Pinpoint the cell where the given text exists, returning its (x, y) midpoint coordinate. 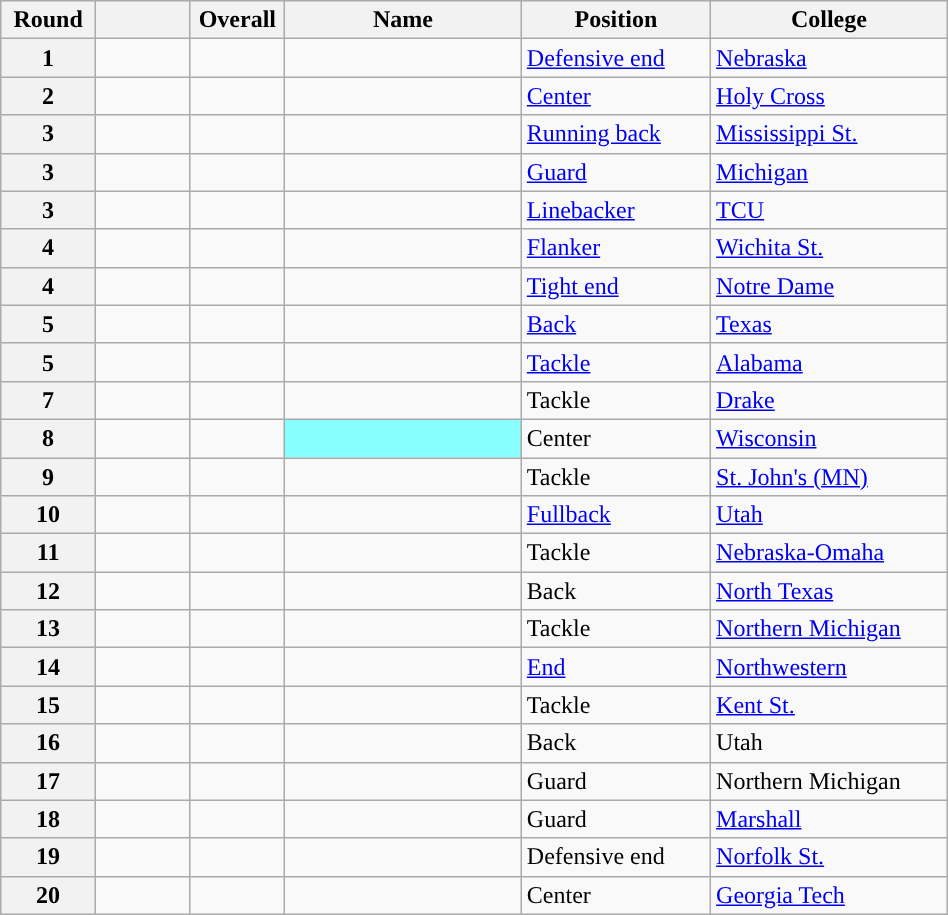
9 (48, 477)
Northwestern (830, 667)
14 (48, 667)
Alabama (830, 362)
Name (404, 20)
Norfolk St. (830, 857)
Notre Dame (830, 286)
1 (48, 58)
Marshall (830, 819)
North Texas (830, 591)
Round (48, 20)
17 (48, 781)
Wichita St. (830, 248)
Running back (616, 134)
College (830, 20)
Linebacker (616, 210)
Flanker (616, 248)
7 (48, 400)
11 (48, 553)
Kent St. (830, 705)
Mississippi St. (830, 134)
End (616, 667)
Texas (830, 324)
12 (48, 591)
10 (48, 515)
Fullback (616, 515)
Tight end (616, 286)
Nebraska-Omaha (830, 553)
13 (48, 629)
St. John's (MN) (830, 477)
TCU (830, 210)
Michigan (830, 172)
Georgia Tech (830, 895)
Overall (238, 20)
Drake (830, 400)
Wisconsin (830, 438)
Holy Cross (830, 96)
16 (48, 743)
2 (48, 96)
18 (48, 819)
Nebraska (830, 58)
19 (48, 857)
8 (48, 438)
15 (48, 705)
Position (616, 20)
20 (48, 895)
